Pinpoint the cell where the given text exists, returning its (X, Y) midpoint coordinate. 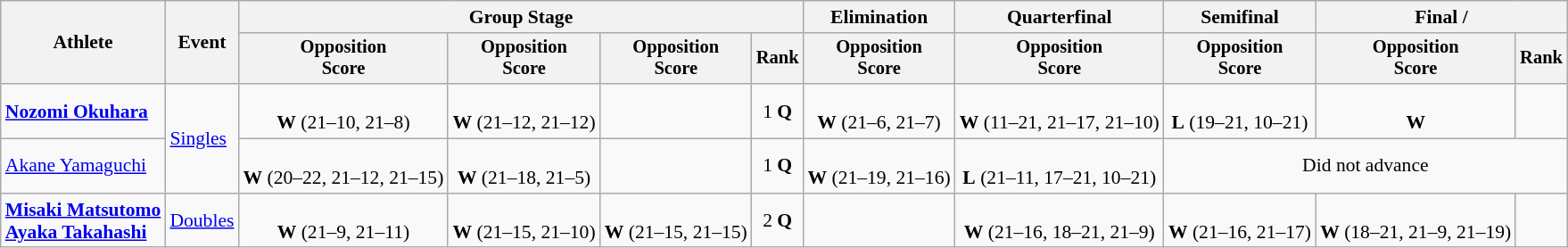
W (1415, 111)
Akane Yamaguchi (84, 166)
Semifinal (1240, 17)
W (21–6, 21–7) (879, 111)
Misaki MatsutomoAyaka Takahashi (84, 221)
Elimination (879, 17)
Doubles (202, 221)
2 Q (778, 221)
W (21–16, 18–21, 21–9) (1060, 221)
W (11–21, 21–17, 21–10) (1060, 111)
L (19–21, 10–21) (1240, 111)
W (21–9, 21–11) (342, 221)
Event (202, 43)
W (21–15, 21–10) (524, 221)
W (21–12, 21–12) (524, 111)
W (18–21, 21–9, 21–19) (1415, 221)
Nozomi Okuhara (84, 111)
Final / (1441, 17)
Athlete (84, 43)
W (21–16, 21–17) (1240, 221)
W (21–18, 21–5) (524, 166)
Group Stage (521, 17)
Singles (202, 138)
L (21–11, 17–21, 10–21) (1060, 166)
W (20–22, 21–12, 21–15) (342, 166)
Did not advance (1366, 166)
W (21–10, 21–8) (342, 111)
W (21–19, 21–16) (879, 166)
W (21–15, 21–15) (676, 221)
Quarterfinal (1060, 17)
